Search for the cell housing the specified text and yield its (X, Y) center coordinate. 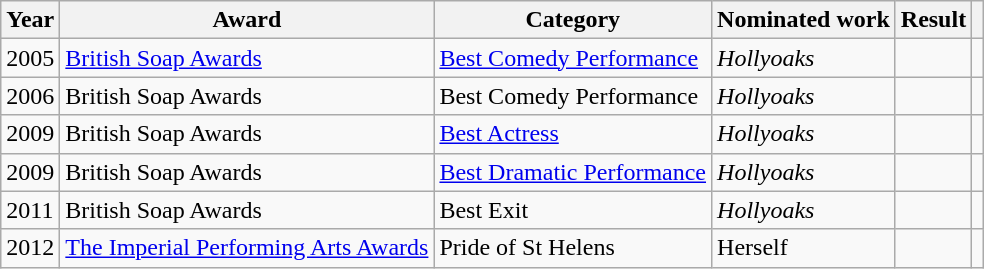
Pride of St Helens (573, 248)
Nominated work (804, 20)
Award (247, 20)
The Imperial Performing Arts Awards (247, 248)
2012 (30, 248)
Best Actress (573, 134)
Category (573, 20)
Herself (804, 248)
2011 (30, 210)
Best Exit (573, 210)
Result (933, 20)
Year (30, 20)
2006 (30, 96)
Best Dramatic Performance (573, 172)
2005 (30, 58)
